Extract the [x, y] coordinate from the center of the cell holding the provided text.  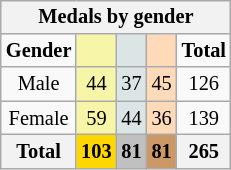
Gender [38, 51]
Male [38, 84]
Female [38, 118]
265 [204, 152]
59 [96, 118]
126 [204, 84]
37 [132, 84]
45 [162, 84]
139 [204, 118]
36 [162, 118]
Medals by gender [116, 17]
103 [96, 152]
